Search for the cell housing the specified text and yield its [X, Y] center coordinate. 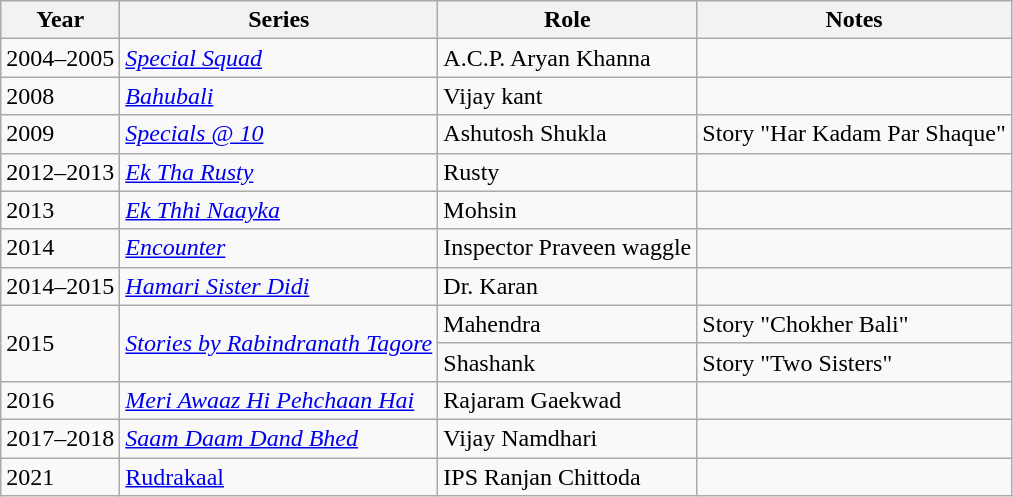
2012–2013 [60, 172]
2016 [60, 400]
Series [279, 20]
Ek Thhi Naayka [279, 210]
Dr. Karan [568, 286]
Inspector Praveen waggle [568, 248]
Year [60, 20]
2014–2015 [60, 286]
Vijay kant [568, 96]
A.C.P. Aryan Khanna [568, 58]
Mahendra [568, 324]
2009 [60, 134]
Notes [854, 20]
Rajaram Gaekwad [568, 400]
2013 [60, 210]
Meri Awaaz Hi Pehchaan Hai [279, 400]
Hamari Sister Didi [279, 286]
IPS Ranjan Chittoda [568, 477]
Rudrakaal [279, 477]
Vijay Namdhari [568, 438]
Story "Har Kadam Par Shaque" [854, 134]
Story "Two Sisters" [854, 362]
2015 [60, 343]
Special Squad [279, 58]
2014 [60, 248]
Ek Tha Rusty [279, 172]
Shashank [568, 362]
2021 [60, 477]
Encounter [279, 248]
Mohsin [568, 210]
Stories by Rabindranath Tagore [279, 343]
Story "Chokher Bali" [854, 324]
Role [568, 20]
Ashutosh Shukla [568, 134]
Specials @ 10 [279, 134]
2004–2005 [60, 58]
2017–2018 [60, 438]
Bahubali [279, 96]
2008 [60, 96]
Rusty [568, 172]
Saam Daam Dand Bhed [279, 438]
